Scan for the cell matching the given text and deliver its (X, Y) coordinate at center. 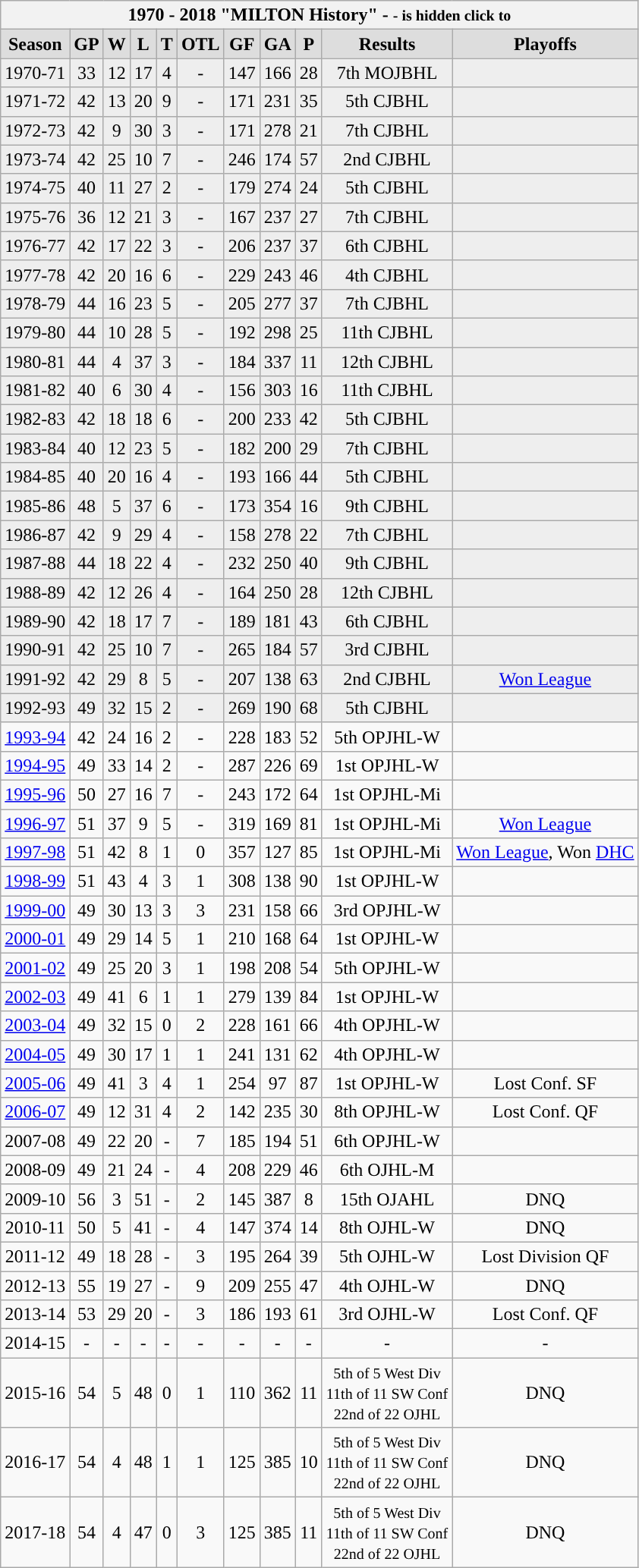
Won League, Won DHC (545, 853)
298 (278, 332)
2000-01 (35, 939)
1971-72 (35, 102)
19 (117, 1286)
63 (308, 679)
2010-11 (35, 1227)
1970-71 (35, 73)
205 (241, 303)
127 (278, 853)
174 (278, 159)
1977-78 (35, 275)
55 (87, 1286)
1982-83 (35, 419)
6th OPJHL-W (387, 1141)
3rd OPJHL-W (387, 910)
2007-08 (35, 1141)
15th OJAHL (387, 1199)
167 (241, 217)
7th MOJBHL (387, 73)
2015-16 (35, 1393)
2014-15 (35, 1343)
GA (278, 44)
186 (241, 1315)
337 (278, 362)
2013-14 (35, 1315)
97 (278, 1083)
26 (143, 592)
1973-74 (35, 159)
190 (278, 708)
1999-00 (35, 910)
1997-98 (35, 853)
T (167, 44)
254 (241, 1083)
OTL (200, 44)
52 (308, 737)
5th OJHL-W (387, 1256)
2003-04 (35, 1026)
85 (308, 853)
69 (308, 765)
277 (278, 303)
39 (308, 1256)
194 (278, 1141)
GP (87, 44)
1994-95 (35, 765)
387 (278, 1199)
1986-87 (35, 535)
35 (308, 102)
3rd CJBHL (387, 650)
354 (278, 506)
1978-79 (35, 303)
206 (241, 246)
156 (241, 391)
2011-12 (35, 1256)
87 (308, 1083)
56 (87, 1199)
W (117, 44)
61 (308, 1315)
1976-77 (35, 246)
233 (278, 419)
4th CJBHL (387, 275)
2009-10 (35, 1199)
1998-99 (35, 881)
303 (278, 391)
246 (241, 159)
198 (241, 968)
287 (241, 765)
6th OJHL-M (387, 1170)
Results (387, 44)
195 (241, 1256)
2016-17 (35, 1463)
Lost Division QF (545, 1256)
189 (241, 621)
164 (241, 592)
279 (241, 997)
1984-85 (35, 477)
2005-06 (35, 1083)
179 (241, 188)
1991-92 (35, 679)
68 (308, 708)
232 (241, 564)
2004-05 (35, 1054)
1996-97 (35, 823)
4th OJHL-W (387, 1286)
2002-03 (35, 997)
1989-90 (35, 621)
226 (278, 765)
319 (241, 823)
173 (241, 506)
374 (278, 1227)
274 (278, 188)
Playoffs (545, 44)
2008-09 (35, 1170)
1993-94 (35, 737)
1983-84 (35, 448)
183 (278, 737)
241 (241, 1054)
1990-91 (35, 650)
172 (278, 794)
210 (241, 939)
168 (278, 939)
Season (35, 44)
207 (241, 679)
161 (278, 1026)
53 (87, 1315)
357 (241, 853)
255 (278, 1286)
2017-18 (35, 1532)
GF (241, 44)
1975-76 (35, 217)
1981-82 (35, 391)
1987-88 (35, 564)
235 (278, 1112)
142 (241, 1112)
185 (241, 1141)
81 (308, 823)
1992-93 (35, 708)
181 (278, 621)
62 (308, 1054)
169 (278, 823)
192 (241, 332)
1974-75 (35, 188)
P (308, 44)
1970 - 2018 "MILTON History" - - is hidden click to (319, 15)
L (143, 44)
265 (241, 650)
1979-80 (35, 332)
8th OJHL-W (387, 1227)
1980-81 (35, 362)
209 (241, 1286)
362 (278, 1393)
1995-96 (35, 794)
131 (278, 1054)
90 (308, 881)
308 (241, 881)
Lost Conf. SF (545, 1083)
31 (143, 1112)
269 (241, 708)
264 (278, 1256)
1985-86 (35, 506)
1988-89 (35, 592)
36 (87, 217)
2012-13 (35, 1286)
110 (241, 1393)
2006-07 (35, 1112)
145 (241, 1199)
84 (308, 997)
8th OPJHL-W (387, 1112)
1972-73 (35, 130)
2001-02 (35, 968)
139 (278, 997)
182 (241, 448)
3rd OJHL-W (387, 1315)
